Extract the (x, y) coordinate from the center of the cell holding the provided text.  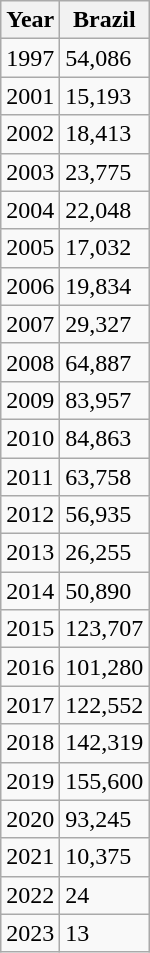
83,957 (104, 400)
1997 (30, 58)
2002 (30, 134)
84,863 (104, 438)
123,707 (104, 629)
10,375 (104, 857)
93,245 (104, 819)
22,048 (104, 210)
17,032 (104, 248)
Year (30, 20)
63,758 (104, 477)
13 (104, 933)
2017 (30, 705)
2022 (30, 895)
2008 (30, 362)
Brazil (104, 20)
23,775 (104, 172)
2015 (30, 629)
2003 (30, 172)
54,086 (104, 58)
2018 (30, 743)
2016 (30, 667)
15,193 (104, 96)
2013 (30, 553)
2009 (30, 400)
2023 (30, 933)
142,319 (104, 743)
122,552 (104, 705)
24 (104, 895)
2006 (30, 286)
2007 (30, 324)
2011 (30, 477)
2005 (30, 248)
155,600 (104, 781)
2014 (30, 591)
2001 (30, 96)
56,935 (104, 515)
2012 (30, 515)
2019 (30, 781)
19,834 (104, 286)
2004 (30, 210)
2010 (30, 438)
2020 (30, 819)
101,280 (104, 667)
29,327 (104, 324)
2021 (30, 857)
18,413 (104, 134)
26,255 (104, 553)
50,890 (104, 591)
64,887 (104, 362)
